Provide the [X, Y] coordinate of the cell's center where the given text is located.  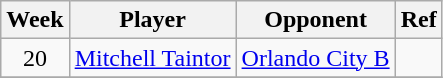
Orlando City B [316, 58]
Mitchell Taintor [152, 58]
Opponent [316, 20]
Player [152, 20]
Ref [418, 20]
Week [35, 20]
20 [35, 58]
